Scan for the cell matching the given text and deliver its [X, Y] coordinate at center. 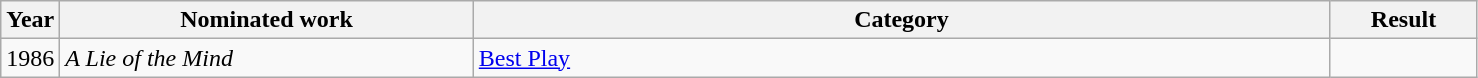
Result [1404, 20]
Category [901, 20]
A Lie of the Mind [266, 58]
Nominated work [266, 20]
1986 [30, 58]
Best Play [901, 58]
Year [30, 20]
